Capture the cell that displays the provided text and extract its (x, y) central coordinate. 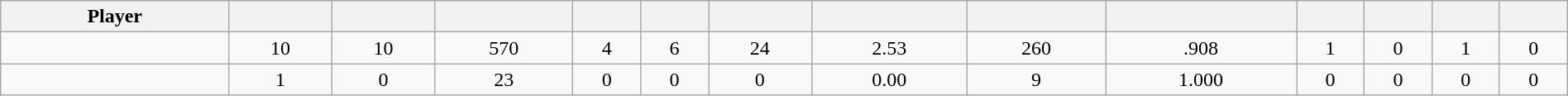
260 (1035, 48)
1.000 (1201, 79)
570 (504, 48)
2.53 (889, 48)
Player (115, 17)
23 (504, 79)
4 (607, 48)
24 (760, 48)
.908 (1201, 48)
0.00 (889, 79)
6 (675, 48)
9 (1035, 79)
